Detect which cell encompasses the target text, then output its [X, Y] center coordinate. 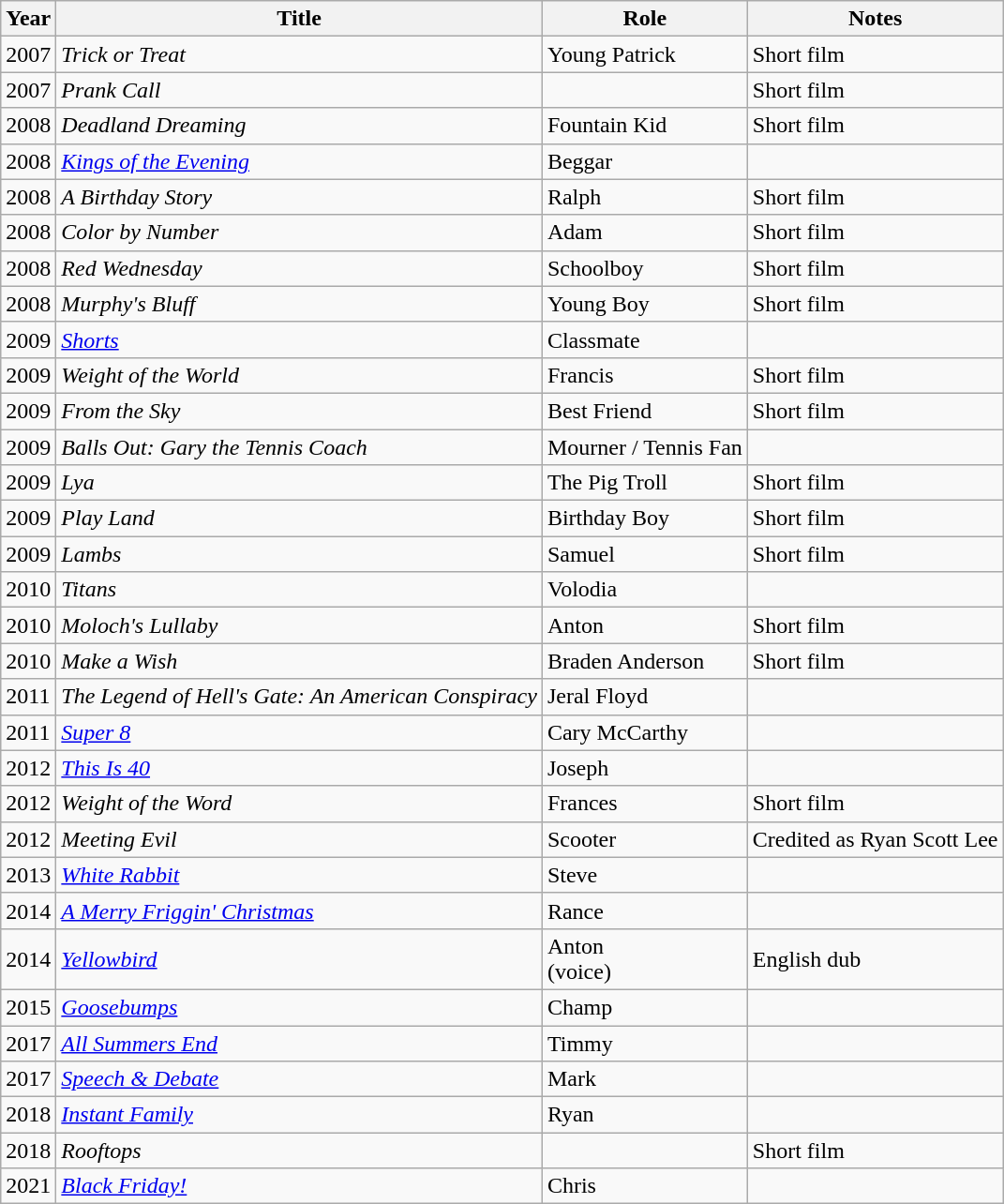
The Pig Troll [645, 483]
A Merry Friggin' Christmas [300, 911]
Mark [645, 1079]
Balls Out: Gary the Tennis Coach [300, 447]
Kings of the Evening [300, 161]
Classmate [645, 339]
Braden Anderson [645, 661]
Jeral Floyd [645, 697]
Francis [645, 375]
This Is 40 [300, 768]
Mourner / Tennis Fan [645, 447]
Ralph [645, 197]
Timmy [645, 1044]
Red Wednesday [300, 268]
Goosebumps [300, 1007]
Volodia [645, 590]
Speech & Debate [300, 1079]
Young Patrick [645, 54]
Steve [645, 875]
Title [300, 19]
Champ [645, 1007]
Super 8 [300, 732]
2013 [28, 875]
Titans [300, 590]
Birthday Boy [645, 519]
Weight of the Word [300, 804]
Lambs [300, 554]
Samuel [645, 554]
Shorts [300, 339]
2015 [28, 1007]
Black Friday! [300, 1186]
Frances [645, 804]
Fountain Kid [645, 126]
Meeting Evil [300, 839]
Anton(voice) [645, 958]
Adam [645, 233]
A Birthday Story [300, 197]
Credited as Ryan Scott Lee [876, 839]
From the Sky [300, 411]
Role [645, 19]
Weight of the World [300, 375]
Rance [645, 911]
English dub [876, 958]
Schoolboy [645, 268]
The Legend of Hell's Gate: An American Conspiracy [300, 697]
Trick or Treat [300, 54]
Scooter [645, 839]
Anton [645, 625]
Year [28, 19]
Lya [300, 483]
Beggar [645, 161]
Rooftops [300, 1151]
Yellowbird [300, 958]
Play Land [300, 519]
Young Boy [645, 304]
2021 [28, 1186]
All Summers End [300, 1044]
Best Friend [645, 411]
Cary McCarthy [645, 732]
Murphy's Bluff [300, 304]
Instant Family [300, 1115]
Prank Call [300, 90]
Notes [876, 19]
Color by Number [300, 233]
Joseph [645, 768]
Deadland Dreaming [300, 126]
Make a Wish [300, 661]
Moloch's Lullaby [300, 625]
Chris [645, 1186]
White Rabbit [300, 875]
Ryan [645, 1115]
